Pinpoint the cell where the given text exists, returning its [x, y] midpoint coordinate. 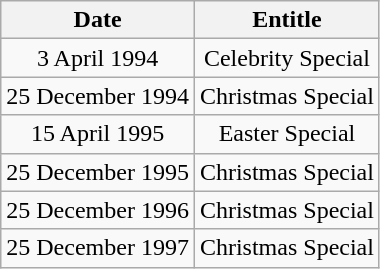
25 December 1997 [98, 248]
25 December 1994 [98, 96]
25 December 1995 [98, 172]
3 April 1994 [98, 58]
Date [98, 20]
25 December 1996 [98, 210]
15 April 1995 [98, 134]
Celebrity Special [286, 58]
Entitle [286, 20]
Easter Special [286, 134]
